Identify which cell holds the provided text, then report its (X, Y) central coordinate. 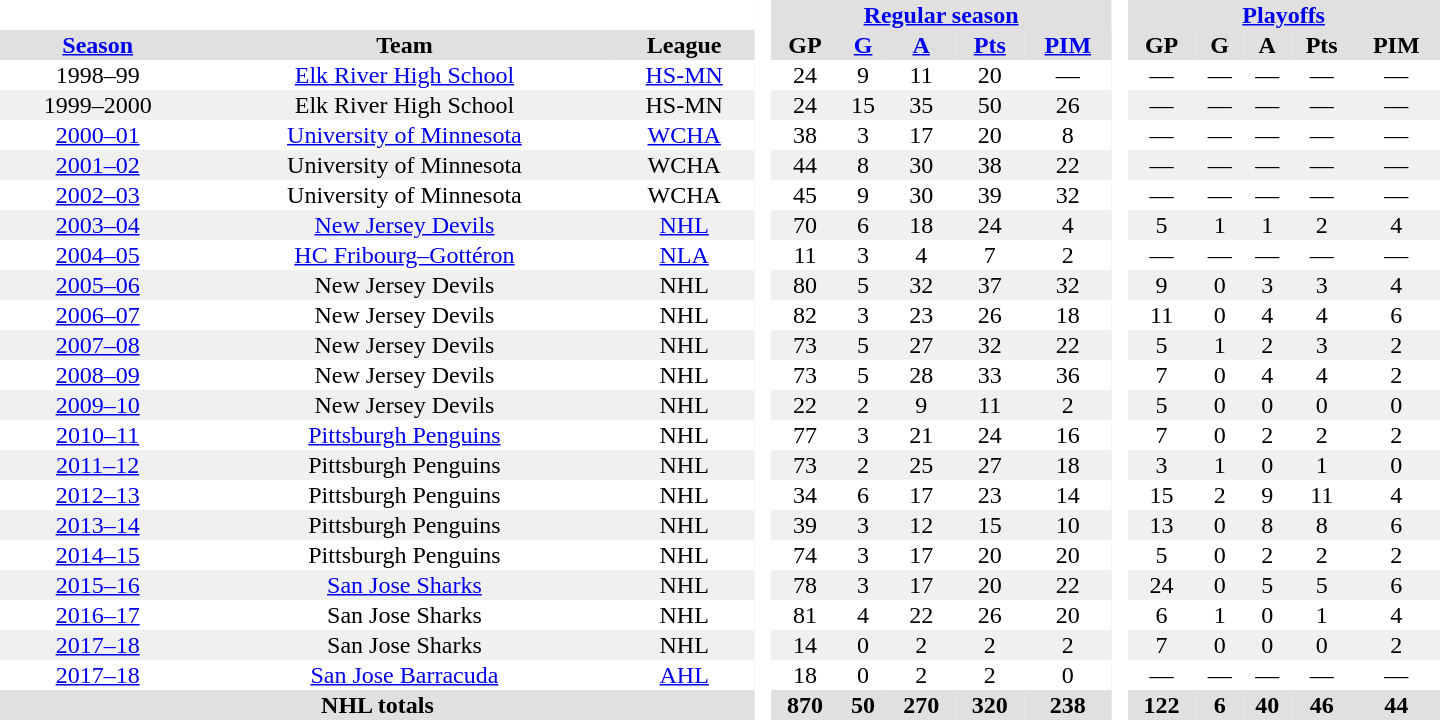
28 (922, 375)
2013–14 (98, 525)
2006–07 (98, 315)
San Jose Barracuda (404, 675)
77 (806, 435)
33 (990, 375)
2004–05 (98, 255)
35 (922, 105)
Regular season (942, 15)
78 (806, 585)
122 (1162, 705)
2015–16 (98, 585)
HC Fribourg–Gottéron (404, 255)
2001–02 (98, 165)
270 (922, 705)
37 (990, 285)
NHL totals (378, 705)
2005–06 (98, 285)
2008–09 (98, 375)
25 (922, 465)
70 (806, 225)
40 (1267, 705)
10 (1068, 525)
Season (98, 45)
2009–10 (98, 405)
13 (1162, 525)
82 (806, 315)
12 (922, 525)
2016–17 (98, 615)
Team (404, 45)
16 (1068, 435)
League (684, 45)
46 (1322, 705)
81 (806, 615)
2012–13 (98, 495)
2003–04 (98, 225)
36 (1068, 375)
74 (806, 555)
NLA (684, 255)
2014–15 (98, 555)
320 (990, 705)
2007–08 (98, 345)
45 (806, 195)
34 (806, 495)
1998–99 (98, 75)
870 (806, 705)
1999–2000 (98, 105)
2000–01 (98, 135)
AHL (684, 675)
2010–11 (98, 435)
238 (1068, 705)
2011–12 (98, 465)
2002–03 (98, 195)
80 (806, 285)
Playoffs (1284, 15)
21 (922, 435)
